Detect which cell encompasses the target text, then output its [x, y] center coordinate. 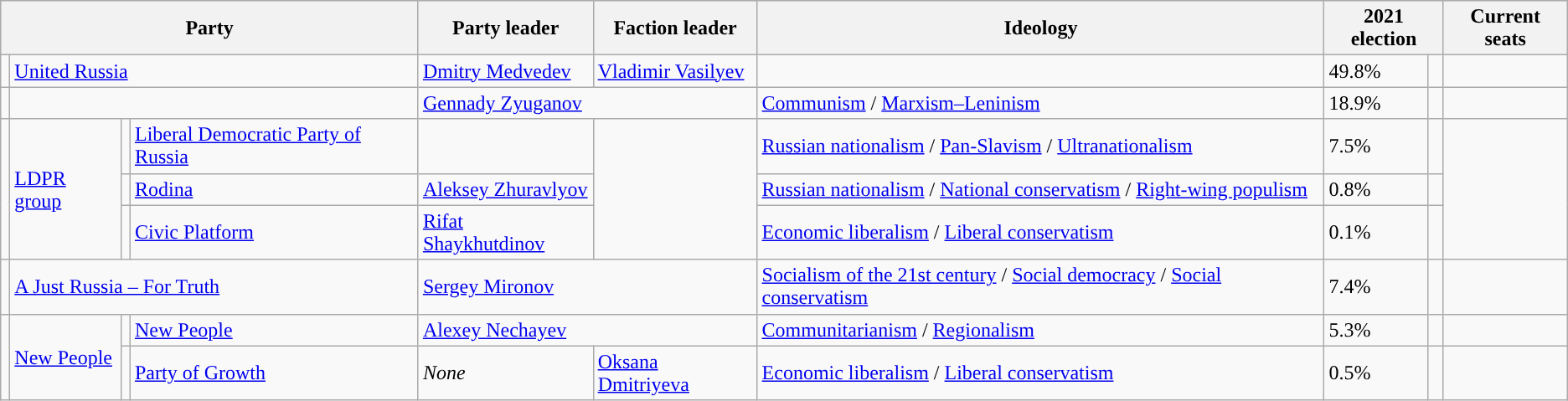
Russian nationalism / National conservatism / Right-wing populism [1040, 189]
49.8% [1375, 71]
18.9% [1375, 103]
Oksana Dmitriyeva [675, 373]
Aleksey Zhuravlyov [506, 189]
Vladimir Vasilyev [675, 71]
Alexey Nechayev [588, 330]
Communism / Marxism–Leninism [1040, 103]
2021 election [1384, 28]
Party of Growth [274, 373]
7.5% [1375, 146]
Rodina [274, 189]
7.4% [1375, 286]
United Russia [214, 71]
Rifat Shaykhutdinov [506, 233]
None [506, 373]
Faction leader [675, 28]
Liberal Democratic Party of Russia [274, 146]
Current seats [1505, 28]
Communitarianism / Regionalism [1040, 330]
Civic Platform [274, 233]
Socialism of the 21st century / Social democracy / Social conservatism [1040, 286]
Dmitry Medvedev [506, 71]
Party leader [506, 28]
LDPR group [65, 189]
Party [209, 28]
Russian nationalism / Pan-Slavism / Ultranationalism [1040, 146]
5.3% [1375, 330]
Sergey Mironov [588, 286]
Gennady Zyuganov [588, 103]
A Just Russia – For Truth [214, 286]
0.8% [1375, 189]
0.5% [1375, 373]
0.1% [1375, 233]
Ideology [1040, 28]
